Determine the (X, Y) coordinate at the center of the cell enclosing the given text.  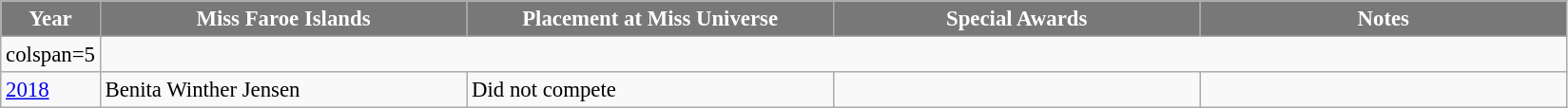
Special Awards (1016, 19)
Miss Faroe Islands (283, 19)
Benita Winther Jensen (283, 90)
Did not compete (650, 90)
Notes (1384, 19)
Placement at Miss Universe (650, 19)
Year (50, 19)
2018 (50, 90)
colspan=5 (50, 55)
